Return [x, y] of the center of cell containing provided text 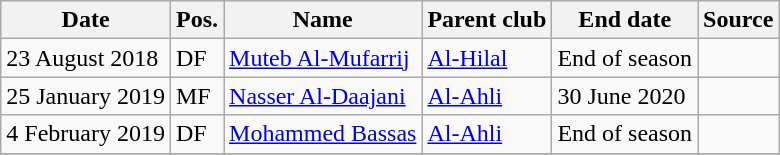
End date [625, 20]
23 August 2018 [86, 58]
Muteb Al-Mufarrij [323, 58]
Mohammed Bassas [323, 134]
Source [738, 20]
Name [323, 20]
Pos. [196, 20]
Nasser Al-Daajani [323, 96]
25 January 2019 [86, 96]
Parent club [487, 20]
Al-Hilal [487, 58]
Date [86, 20]
MF [196, 96]
30 June 2020 [625, 96]
4 February 2019 [86, 134]
